Determine the [X, Y] coordinate at the center of the cell enclosing the given text.  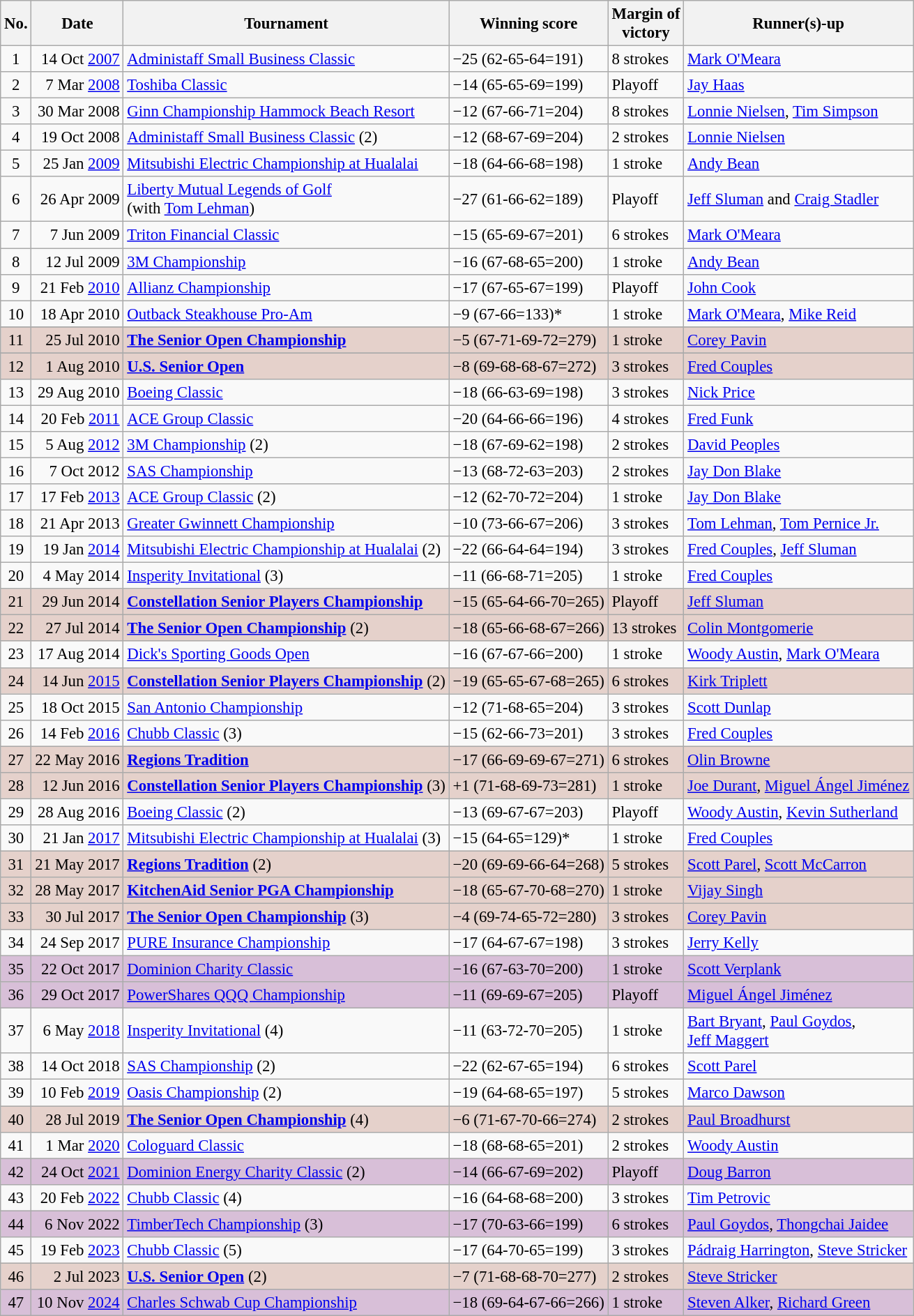
−11 (69-69-67=205) [528, 995]
−15 (65-64-66-70=265) [528, 602]
Jeff Sluman and Craig Stadler [799, 199]
43 [16, 1197]
David Peoples [799, 445]
27 Jul 2014 [77, 628]
No. [16, 24]
8 [16, 262]
Administaff Small Business Classic [286, 59]
Outback Steakhouse Pro-Am [286, 314]
SAS Championship [286, 471]
Paul Broadhurst [799, 1119]
20 Feb 2011 [77, 418]
−18 (68-68-65=201) [528, 1145]
−18 (67-69-62=198) [528, 445]
Steve Stricker [799, 1276]
22 May 2016 [77, 759]
Scott Dunlap [799, 707]
25 [16, 707]
Mark O'Meara, Mike Reid [799, 314]
14 Feb 2016 [77, 733]
16 [16, 471]
21 Feb 2010 [77, 287]
Runner(s)-up [799, 24]
−17 (64-70-65=199) [528, 1250]
Woody Austin, Mark O'Meara [799, 655]
14 Oct 2007 [77, 59]
7 Oct 2012 [77, 471]
−18 (65-67-70-68=270) [528, 891]
27 [16, 759]
39 [16, 1093]
Insperity Invitational (4) [286, 1031]
Fred Funk [799, 418]
Miguel Ángel Jiménez [799, 995]
TimberTech Championship (3) [286, 1224]
Joe Durant, Miguel Ángel Jiménez [799, 786]
Kirk Triplett [799, 681]
26 Apr 2009 [77, 199]
Scott Parel [799, 1066]
15 [16, 445]
Charles Schwab Cup Championship [286, 1303]
−10 (73-66-67=206) [528, 524]
−13 (68-72-63=203) [528, 471]
−17 (66-69-69-67=271) [528, 759]
4 [16, 137]
−18 (69-64-67-66=266) [528, 1303]
−6 (71-67-70-66=274) [528, 1119]
Jerry Kelly [799, 943]
19 Feb 2023 [77, 1250]
21 [16, 602]
U.S. Senior Open [286, 366]
13 strokes [646, 628]
−17 (67-65-67=199) [528, 287]
29 [16, 812]
10 Feb 2019 [77, 1093]
Chubb Classic (4) [286, 1197]
−17 (64-67-67=198) [528, 943]
−16 (67-63-70=200) [528, 969]
35 [16, 969]
Jay Haas [799, 85]
−25 (62-65-64=191) [528, 59]
44 [16, 1224]
30 [16, 838]
25 Jul 2010 [77, 340]
22 [16, 628]
Mitsubishi Electric Championship at Hualalai (3) [286, 838]
3 [16, 112]
−4 (69-74-65-72=280) [528, 917]
−11 (66-68-71=205) [528, 576]
42 [16, 1172]
46 [16, 1276]
11 [16, 340]
34 [16, 943]
24 [16, 681]
−15 (64-65=129)* [528, 838]
22 Oct 2017 [77, 969]
6 Nov 2022 [77, 1224]
Scott Verplank [799, 969]
Margin ofvictory [646, 24]
The Senior Open Championship (2) [286, 628]
1 [16, 59]
24 Sep 2017 [77, 943]
Date [77, 24]
−22 (66-64-64=194) [528, 550]
23 [16, 655]
40 [16, 1119]
12 Jun 2016 [77, 786]
21 Jan 2017 [77, 838]
29 Aug 2010 [77, 393]
−16 (67-68-65=200) [528, 262]
SAS Championship (2) [286, 1066]
−11 (63-72-70=205) [528, 1031]
21 May 2017 [77, 864]
Ginn Championship Hammock Beach Resort [286, 112]
Woody Austin, Kevin Sutherland [799, 812]
10 Nov 2024 [77, 1303]
9 [16, 287]
Oasis Championship (2) [286, 1093]
Cologuard Classic [286, 1145]
Constellation Senior Players Championship (2) [286, 681]
−22 (62-67-65=194) [528, 1066]
1 Mar 2020 [77, 1145]
−18 (65-66-68-67=266) [528, 628]
−12 (67-66-71=204) [528, 112]
14 [16, 418]
−19 (64-68-65=197) [528, 1093]
−5 (67-71-69-72=279) [528, 340]
Lonnie Nielsen, Tim Simpson [799, 112]
17 Aug 2014 [77, 655]
Triton Financial Classic [286, 235]
Chubb Classic (5) [286, 1250]
San Antonio Championship [286, 707]
−13 (69-67-67=203) [528, 812]
−9 (67-66=133)* [528, 314]
−14 (66-67-69=202) [528, 1172]
2 Jul 2023 [77, 1276]
Constellation Senior Players Championship [286, 602]
−12 (71-68-65=204) [528, 707]
Regions Tradition [286, 759]
13 [16, 393]
6 [16, 199]
Marco Dawson [799, 1093]
Dick's Sporting Goods Open [286, 655]
Boeing Classic (2) [286, 812]
18 Oct 2015 [77, 707]
7 [16, 235]
Mitsubishi Electric Championship at Hualalai (2) [286, 550]
KitchenAid Senior PGA Championship [286, 891]
3M Championship (2) [286, 445]
31 [16, 864]
21 Apr 2013 [77, 524]
2 [16, 85]
14 Jun 2015 [77, 681]
20 Feb 2022 [77, 1197]
24 Oct 2021 [77, 1172]
5 Aug 2012 [77, 445]
19 Oct 2008 [77, 137]
30 Jul 2017 [77, 917]
26 [16, 733]
−27 (61-66-62=189) [528, 199]
Fred Couples, Jeff Sluman [799, 550]
45 [16, 1250]
The Senior Open Championship (4) [286, 1119]
The Senior Open Championship (3) [286, 917]
Chubb Classic (3) [286, 733]
Woody Austin [799, 1145]
3M Championship [286, 262]
Regions Tradition (2) [286, 864]
Tom Lehman, Tom Pernice Jr. [799, 524]
−8 (69-68-68-67=272) [528, 366]
ACE Group Classic [286, 418]
Administaff Small Business Classic (2) [286, 137]
Pádraig Harrington, Steve Stricker [799, 1250]
Allianz Championship [286, 287]
−18 (66-63-69=198) [528, 393]
19 [16, 550]
Nick Price [799, 393]
28 [16, 786]
37 [16, 1031]
Jeff Sluman [799, 602]
−16 (64-68-68=200) [528, 1197]
Paul Goydos, Thongchai Jaidee [799, 1224]
Toshiba Classic [286, 85]
−12 (68-67-69=204) [528, 137]
Liberty Mutual Legends of Golf(with Tom Lehman) [286, 199]
1 Aug 2010 [77, 366]
Colin Montgomerie [799, 628]
Greater Gwinnett Championship [286, 524]
−7 (71-68-68-70=277) [528, 1276]
Bart Bryant, Paul Goydos, Jeff Maggert [799, 1031]
PURE Insurance Championship [286, 943]
−15 (65-69-67=201) [528, 235]
6 May 2018 [77, 1031]
Dominion Charity Classic [286, 969]
+1 (71-68-69-73=281) [528, 786]
7 Mar 2008 [77, 85]
Doug Barron [799, 1172]
38 [16, 1066]
36 [16, 995]
4 strokes [646, 418]
John Cook [799, 287]
20 [16, 576]
−15 (62-66-73=201) [528, 733]
U.S. Senior Open (2) [286, 1276]
5 [16, 164]
28 Aug 2016 [77, 812]
4 May 2014 [77, 576]
−16 (67-67-66=200) [528, 655]
The Senior Open Championship [286, 340]
Steven Alker, Richard Green [799, 1303]
25 Jan 2009 [77, 164]
32 [16, 891]
17 [16, 497]
17 Feb 2013 [77, 497]
Boeing Classic [286, 393]
Winning score [528, 24]
12 [16, 366]
−17 (70-63-66=199) [528, 1224]
12 Jul 2009 [77, 262]
14 Oct 2018 [77, 1066]
Dominion Energy Charity Classic (2) [286, 1172]
−18 (64-66-68=198) [528, 164]
Insperity Invitational (3) [286, 576]
Tournament [286, 24]
18 Apr 2010 [77, 314]
28 May 2017 [77, 891]
19 Jan 2014 [77, 550]
−12 (62-70-72=204) [528, 497]
18 [16, 524]
Tim Petrovic [799, 1197]
Mitsubishi Electric Championship at Hualalai [286, 164]
ACE Group Classic (2) [286, 497]
47 [16, 1303]
7 Jun 2009 [77, 235]
33 [16, 917]
10 [16, 314]
−20 (69-69-66-64=268) [528, 864]
29 Oct 2017 [77, 995]
28 Jul 2019 [77, 1119]
30 Mar 2008 [77, 112]
PowerShares QQQ Championship [286, 995]
41 [16, 1145]
Scott Parel, Scott McCarron [799, 864]
29 Jun 2014 [77, 602]
Vijay Singh [799, 891]
Olin Browne [799, 759]
Constellation Senior Players Championship (3) [286, 786]
−19 (65-65-67-68=265) [528, 681]
−14 (65-65-69=199) [528, 85]
−20 (64-66-66=196) [528, 418]
Lonnie Nielsen [799, 137]
